Find where the given text appears and provide that cell's center as (X, Y) coordinate. 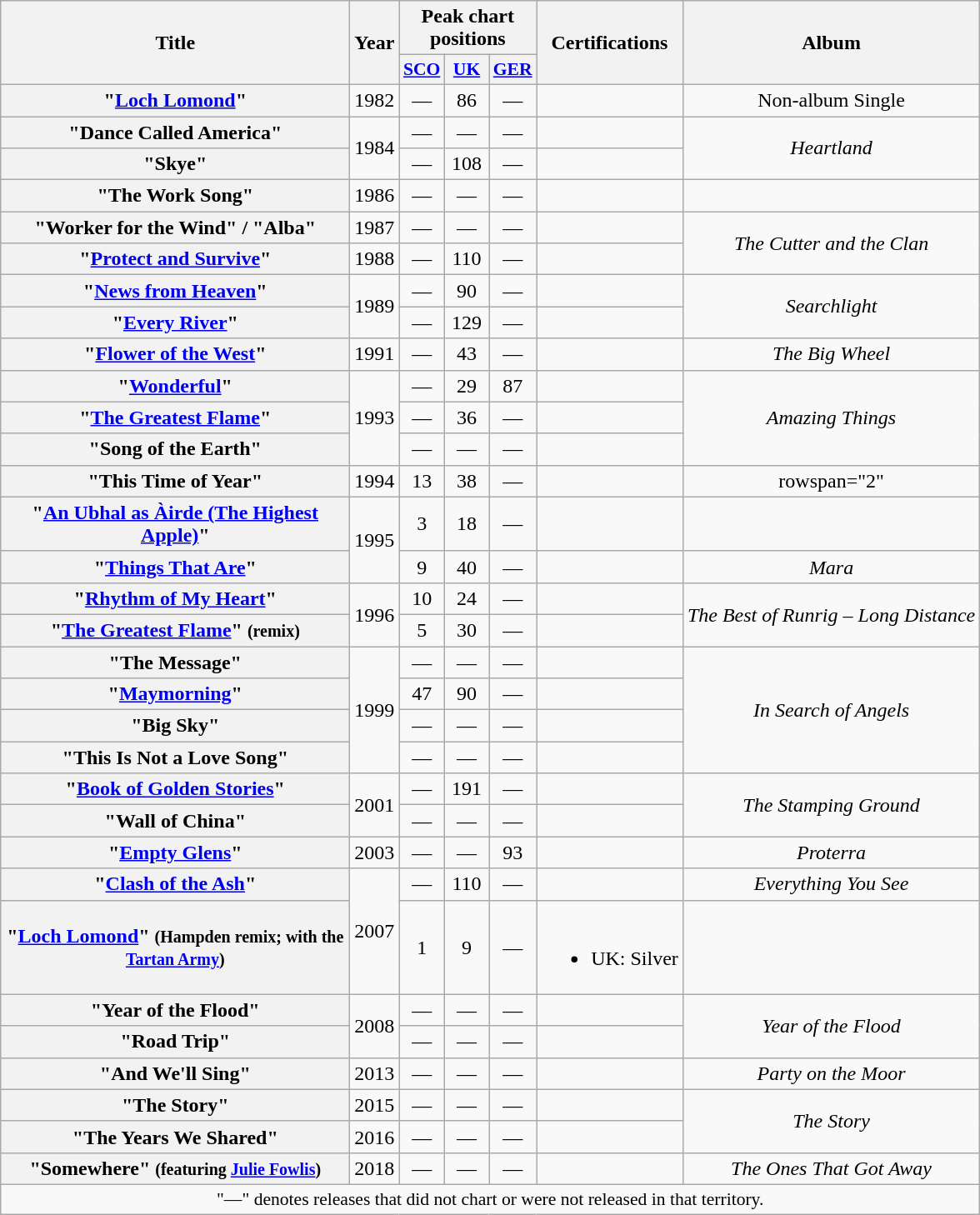
13 (422, 481)
2016 (375, 1137)
1996 (375, 614)
"And We'll Sing" (175, 1073)
The Best of Runrig – Long Distance (831, 614)
29 (467, 386)
"Empty Glens" (175, 852)
93 (513, 852)
In Search of Angels (831, 710)
24 (467, 598)
1987 (375, 227)
Certifications (610, 43)
"This Is Not a Love Song" (175, 757)
"Rhythm of My Heart" (175, 598)
1986 (375, 196)
"Skye" (175, 164)
"Loch Lomond" (175, 100)
"Every River" (175, 322)
"An Ubhal as Àirde (The Highest Apple)" (175, 523)
UK (467, 70)
2007 (375, 932)
Peak chart positions (468, 28)
1991 (375, 354)
"News from Heaven" (175, 291)
1982 (375, 100)
2013 (375, 1073)
108 (467, 164)
"Things That Are" (175, 567)
Party on the Moor (831, 1073)
The Ones That Got Away (831, 1168)
The Big Wheel (831, 354)
1989 (375, 307)
GER (513, 70)
"Somewhere" (featuring Julie Fowlis) (175, 1168)
2018 (375, 1168)
87 (513, 386)
10 (422, 598)
"The Greatest Flame" (remix) (175, 630)
"Road Trip" (175, 1042)
"Big Sky" (175, 726)
43 (467, 354)
Heartland (831, 148)
Year (375, 43)
30 (467, 630)
18 (467, 523)
40 (467, 567)
"Book of Golden Stories" (175, 789)
"This Time of Year" (175, 481)
1984 (375, 148)
"The Work Song" (175, 196)
Searchlight (831, 307)
1988 (375, 259)
"Song of the Earth" (175, 449)
SCO (422, 70)
1994 (375, 481)
"Dance Called America" (175, 132)
Title (175, 43)
Proterra (831, 852)
Everything You See (831, 884)
5 (422, 630)
Non-album Single (831, 100)
"Year of the Flood" (175, 1010)
2008 (375, 1026)
47 (422, 694)
Mara (831, 567)
rowspan="2" (831, 481)
1995 (375, 540)
The Cutter and the Clan (831, 243)
"Wall of China" (175, 821)
1993 (375, 417)
"Maymorning" (175, 694)
3 (422, 523)
191 (467, 789)
Album (831, 43)
36 (467, 417)
Amazing Things (831, 417)
"—" denotes releases that did not chart or were not released in that territory. (490, 1199)
129 (467, 322)
2001 (375, 805)
2003 (375, 852)
"Loch Lomond" (Hampden remix; with the Tartan Army) (175, 947)
1 (422, 947)
"Worker for the Wind" / "Alba" (175, 227)
2015 (375, 1105)
"The Years We Shared" (175, 1137)
The Stamping Ground (831, 805)
"Protect and Survive" (175, 259)
"The Story" (175, 1105)
UK: Silver (610, 947)
"Clash of the Ash" (175, 884)
86 (467, 100)
38 (467, 481)
"The Greatest Flame" (175, 417)
Year of the Flood (831, 1026)
"Flower of the West" (175, 354)
The Story (831, 1121)
1999 (375, 710)
"Wonderful" (175, 386)
"The Message" (175, 662)
